Pinpoint the cell where the given text exists, returning its (X, Y) midpoint coordinate. 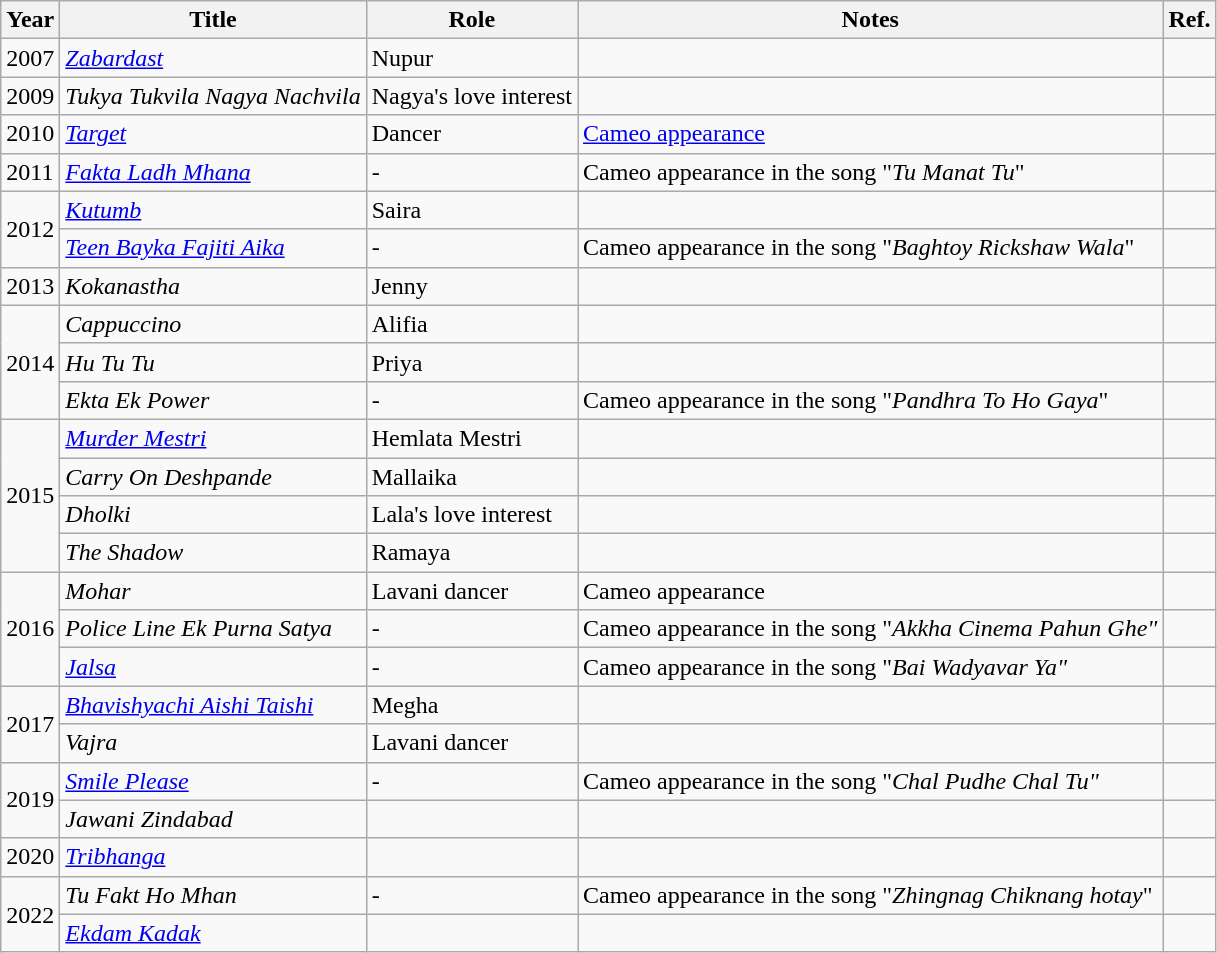
Tukya Tukvila Nagya Nachvila (213, 96)
2010 (30, 134)
Police Line Ek Purna Satya (213, 629)
Ref. (1190, 20)
Cameo appearance in the song "Bai Wadyavar Ya" (870, 667)
Cappuccino (213, 324)
2014 (30, 362)
2013 (30, 286)
Kutumb (213, 210)
Mallaika (472, 477)
Cameo appearance in the song "Tu Manat Tu" (870, 172)
Tribhanga (213, 857)
Tu Fakt Ho Mhan (213, 895)
Target (213, 134)
Cameo appearance in the song "Akkha Cinema Pahun Ghe" (870, 629)
2022 (30, 914)
Mohar (213, 591)
2011 (30, 172)
Teen Bayka Fajiti Aika (213, 248)
Nupur (472, 58)
Cameo appearance in the song "Chal Pudhe Chal Tu" (870, 781)
Zabardast (213, 58)
Ekta Ek Power (213, 400)
Nagya's love interest (472, 96)
Jenny (472, 286)
2009 (30, 96)
2015 (30, 495)
Fakta Ladh Mhana (213, 172)
Jawani Zindabad (213, 819)
Megha (472, 705)
Jalsa (213, 667)
Vajra (213, 743)
Cameo appearance in the song "Baghtoy Rickshaw Wala" (870, 248)
Saira (472, 210)
2020 (30, 857)
2007 (30, 58)
Year (30, 20)
Ekdam Kadak (213, 933)
Smile Please (213, 781)
Alifia (472, 324)
Title (213, 20)
2017 (30, 724)
The Shadow (213, 553)
Hemlata Mestri (472, 438)
Kokanastha (213, 286)
Dancer (472, 134)
Notes (870, 20)
Cameo appearance in the song "Pandhra To Ho Gaya" (870, 400)
Ramaya (472, 553)
Lala's love interest (472, 515)
Dholki (213, 515)
Cameo appearance in the song "Zhingnag Chiknang hotay" (870, 895)
Carry On Deshpande (213, 477)
2016 (30, 629)
Bhavishyachi Aishi Taishi (213, 705)
2019 (30, 800)
Priya (472, 362)
Role (472, 20)
Murder Mestri (213, 438)
2012 (30, 229)
Hu Tu Tu (213, 362)
